Locate the cell with the specified text and output its (x, y) center coordinate. 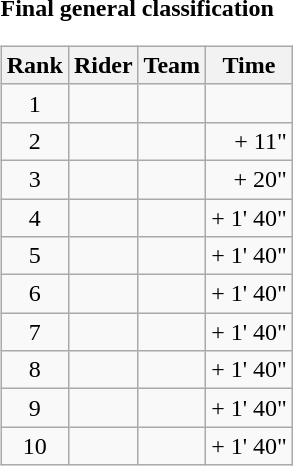
+ 11" (250, 141)
3 (34, 179)
7 (34, 332)
Rider (103, 65)
10 (34, 446)
1 (34, 103)
8 (34, 370)
2 (34, 141)
Time (250, 65)
5 (34, 256)
4 (34, 217)
+ 20" (250, 179)
9 (34, 408)
Rank (34, 65)
Team (172, 65)
6 (34, 294)
